Capture the cell that displays the provided text and extract its [X, Y] central coordinate. 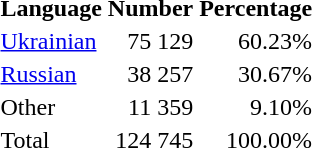
38 257 [150, 74]
11 359 [150, 107]
75 129 [150, 41]
